Locate the cell with the specified text and output its [X, Y] center coordinate. 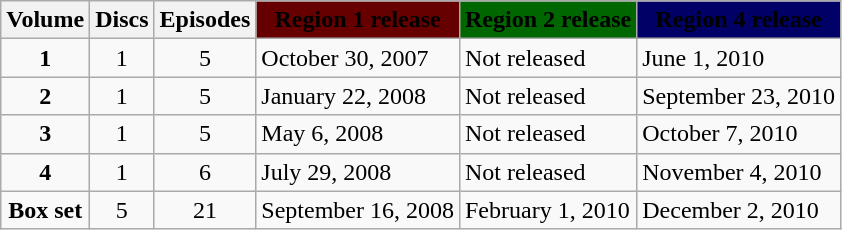
November 4, 2010 [739, 172]
Region 2 release [548, 20]
January 22, 2008 [358, 96]
July 29, 2008 [358, 172]
October 7, 2010 [739, 134]
February 1, 2010 [548, 210]
September 23, 2010 [739, 96]
Box set [46, 210]
June 1, 2010 [739, 58]
December 2, 2010 [739, 210]
May 6, 2008 [358, 134]
6 [205, 172]
Volume [46, 20]
September 16, 2008 [358, 210]
Region 4 release [739, 20]
October 30, 2007 [358, 58]
Discs [122, 20]
Region 1 release [358, 20]
3 [46, 134]
Episodes [205, 20]
21 [205, 210]
2 [46, 96]
4 [46, 172]
